Find where the given text appears and provide that cell's center as (X, Y) coordinate. 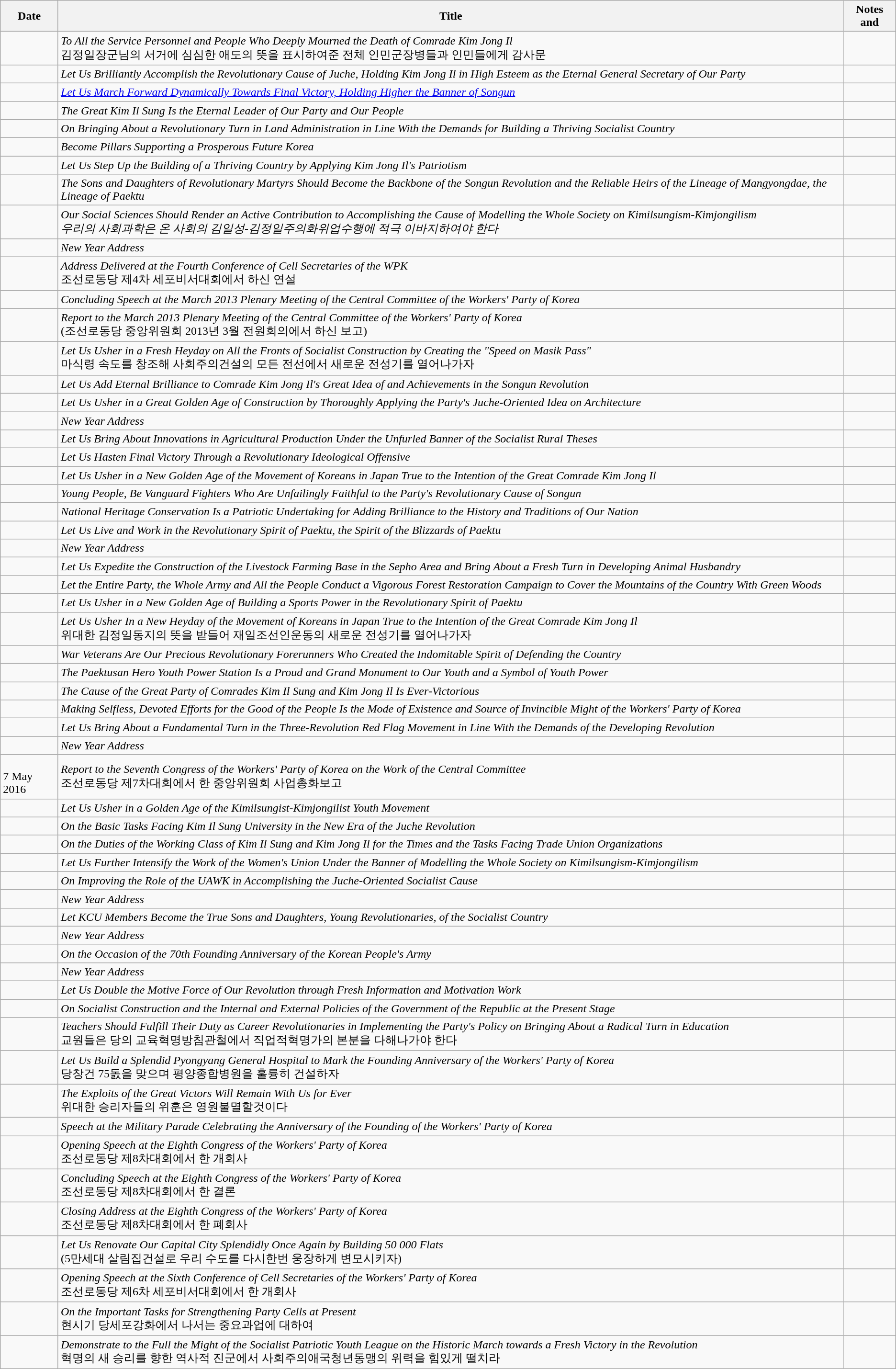
Let KCU Members Become the True Sons and Daughters, Young Revolutionaries, of the Socialist Country (451, 917)
Title (451, 16)
War Veterans Are Our Precious Revolutionary Forerunners Who Created the Indomitable Spirit of Defending the Country (451, 655)
Let Us Further Intensify the Work of the Women's Union Under the Banner of Modelling the Whole Society on Kimilsungism-Kimjongilism (451, 862)
On the Important Tasks for Strengthening Party Cells at Present현시기 당세포강화에서 나서는 중요과업에 대하여 (451, 1319)
Date (30, 16)
Speech at the Military Parade Celebrating the Anniversary of the Founding of the Workers' Party of Korea (451, 1126)
On Bringing About a Revolutionary Turn in Land Administration in Line With the Demands for Building a Thriving Socialist Country (451, 129)
Become Pillars Supporting a Prosperous Future Korea (451, 147)
On the Basic Tasks Facing Kim Il Sung University in the New Era of the Juche Revolution (451, 826)
Let Us Renovate Our Capital City Splendidly Once Again by Building 50 000 Flats(5만세대 살림집건설로 우리 수도를 다시한번 웅장하게 변모시키자) (451, 1252)
7 May 2016 (30, 777)
Concluding Speech at the Eighth Congress of the Workers' Party of Korea조선로동당 제8차대회에서 한 결론 (451, 1186)
Let Us Live and Work in the Revolutionary Spirit of Paektu, the Spirit of the Blizzards of Paektu (451, 530)
Let Us Double the Motive Force of Our Revolution through Fresh Information and Motivation Work (451, 990)
Let Us Usher in a Great Golden Age of Construction by Thoroughly Applying the Party's Juche-Oriented Idea on Architecture (451, 402)
On Socialist Construction and the Internal and External Policies of the Government of the Republic at the Present Stage (451, 1008)
Making Selfless, Devoted Efforts for the Good of the People Is the Mode of Existence and Source of Invincible Might of the Workers' Party of Korea (451, 709)
Opening Speech at the Eighth Congress of the Workers' Party of Korea조선로동당 제8차대회에서 한 개회사 (451, 1153)
Let Us Usher in a Golden Age of the Kimilsungist-Kimjongilist Youth Movement (451, 808)
Let Us March Forward Dynamically Towards Final Victory, Holding Higher the Banner of Songun (451, 92)
National Heritage Conservation Is a Patriotic Undertaking for Adding Brilliance to the History and Traditions of Our Nation (451, 512)
Let Us Hasten Final Victory Through a Revolutionary Ideological Offensive (451, 457)
Report to the March 2013 Plenary Meeting of the Central Committee of the Workers' Party of Korea(조선로동당 중앙위원회 2013년 3월 전원회의에서 하신 보고) (451, 325)
On the Occasion of the 70th Founding Anniversary of the Korean People's Army (451, 953)
On Improving the Role of the UAWK in Accomplishing the Juche-Oriented Socialist Cause (451, 881)
Address Delivered at the Fourth Conference of Cell Secretaries of the WPK조선로동당 제4차 세포비서대회에서 하신 연설 (451, 273)
Notes and (869, 16)
The Great Kim Il Sung Is the Eternal Leader of Our Party and Our People (451, 111)
Let Us Bring About Innovations in Agricultural Production Under the Unfurled Banner of the Socialist Rural Theses (451, 439)
Report to the Seventh Congress of the Workers' Party of Korea on the Work of the Central Committee조선로동당 제7차대회에서 한 중앙위원회 사업총화보고 (451, 777)
Let Us Usher in a New Golden Age of Building a Sports Power in the Revolutionary Spirit of Paektu (451, 603)
Opening Speech at the Sixth Conference of Cell Secretaries of the Workers' Party of Korea조선로동당 제6차 세포비서대회에서 한 개회사 (451, 1286)
The Exploits of the Great Victors Will Remain With Us for Ever위대한 승리자들의 위훈은 영원불멸할것이다 (451, 1101)
Closing Address at the Eighth Congress of the Workers' Party of Korea조선로동당 제8차대회에서 한 폐회사 (451, 1219)
Young People, Be Vanguard Fighters Who Are Unfailingly Faithful to the Party's Revolutionary Cause of Songun (451, 494)
Let Us Expedite the Construction of the Livestock Farming Base in the Sepho Area and Bring About a Fresh Turn in Developing Animal Husbandry (451, 566)
Let Us Usher in a New Golden Age of the Movement of Koreans in Japan True to the Intention of the Great Comrade Kim Jong Il (451, 475)
The Cause of the Great Party of Comrades Kim Il Sung and Kim Jong Il Is Ever-Victorious (451, 691)
Let Us Step Up the Building of a Thriving Country by Applying Kim Jong Il's Patriotism (451, 165)
The Paektusan Hero Youth Power Station Is a Proud and Grand Monument to Our Youth and a Symbol of Youth Power (451, 673)
Let Us Bring About a Fundamental Turn in the Three-Revolution Red Flag Movement in Line With the Demands of the Developing Revolution (451, 727)
Let Us Build a Splendid Pyongyang General Hospital to Mark the Founding Anniversary of the Workers' Party of Korea당창건 75돐을 맞으며 평양종합병원을 훌륭히 건설하자 (451, 1067)
Let Us Brilliantly Accomplish the Revolutionary Cause of Juche, Holding Kim Jong Il in High Esteem as the Eternal General Secretary of Our Party (451, 74)
To All the Service Personnel and People Who Deeply Mourned the Death of Comrade Kim Jong Il김정일장군님의 서거에 심심한 애도의 뜻을 표시하여준 전체 인민군장병들과 인민들에게 감사문 (451, 48)
On the Duties of the Working Class of Kim Il Sung and Kim Jong Il for the Times and the Tasks Facing Trade Union Organizations (451, 844)
Concluding Speech at the March 2013 Plenary Meeting of the Central Committee of the Workers' Party of Korea (451, 299)
Let Us Add Eternal Brilliance to Comrade Kim Jong Il's Great Idea of and Achievements in the Songun Revolution (451, 384)
